Locate the cell with the specified text and output its (x, y) center coordinate. 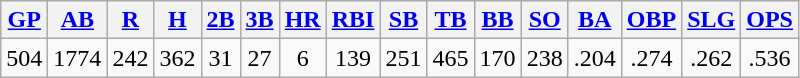
OBP (651, 20)
SB (404, 20)
AB (78, 20)
362 (178, 58)
HR (302, 20)
27 (260, 58)
.204 (594, 58)
2B (220, 20)
H (178, 20)
SLG (712, 20)
238 (544, 58)
504 (24, 58)
BB (498, 20)
RBI (353, 20)
31 (220, 58)
BA (594, 20)
251 (404, 58)
.262 (712, 58)
R (130, 20)
.274 (651, 58)
GP (24, 20)
3B (260, 20)
6 (302, 58)
139 (353, 58)
1774 (78, 58)
242 (130, 58)
.536 (770, 58)
SO (544, 20)
170 (498, 58)
465 (450, 58)
OPS (770, 20)
TB (450, 20)
